Locate the cell with the specified text and output its (x, y) center coordinate. 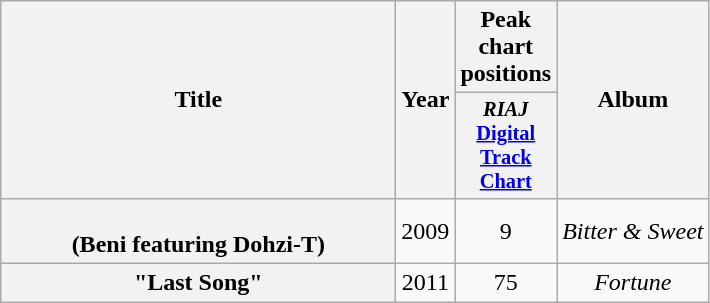
(Beni featuring Dohzi-T) (198, 230)
2009 (426, 230)
75 (506, 283)
9 (506, 230)
Year (426, 100)
Peak chart positions (506, 47)
RIAJDigitalTrackChart (506, 146)
Bitter & Sweet (633, 230)
"Last Song" (198, 283)
Fortune (633, 283)
Title (198, 100)
Album (633, 100)
2011 (426, 283)
